Scan for the cell matching the given text and deliver its [X, Y] coordinate at center. 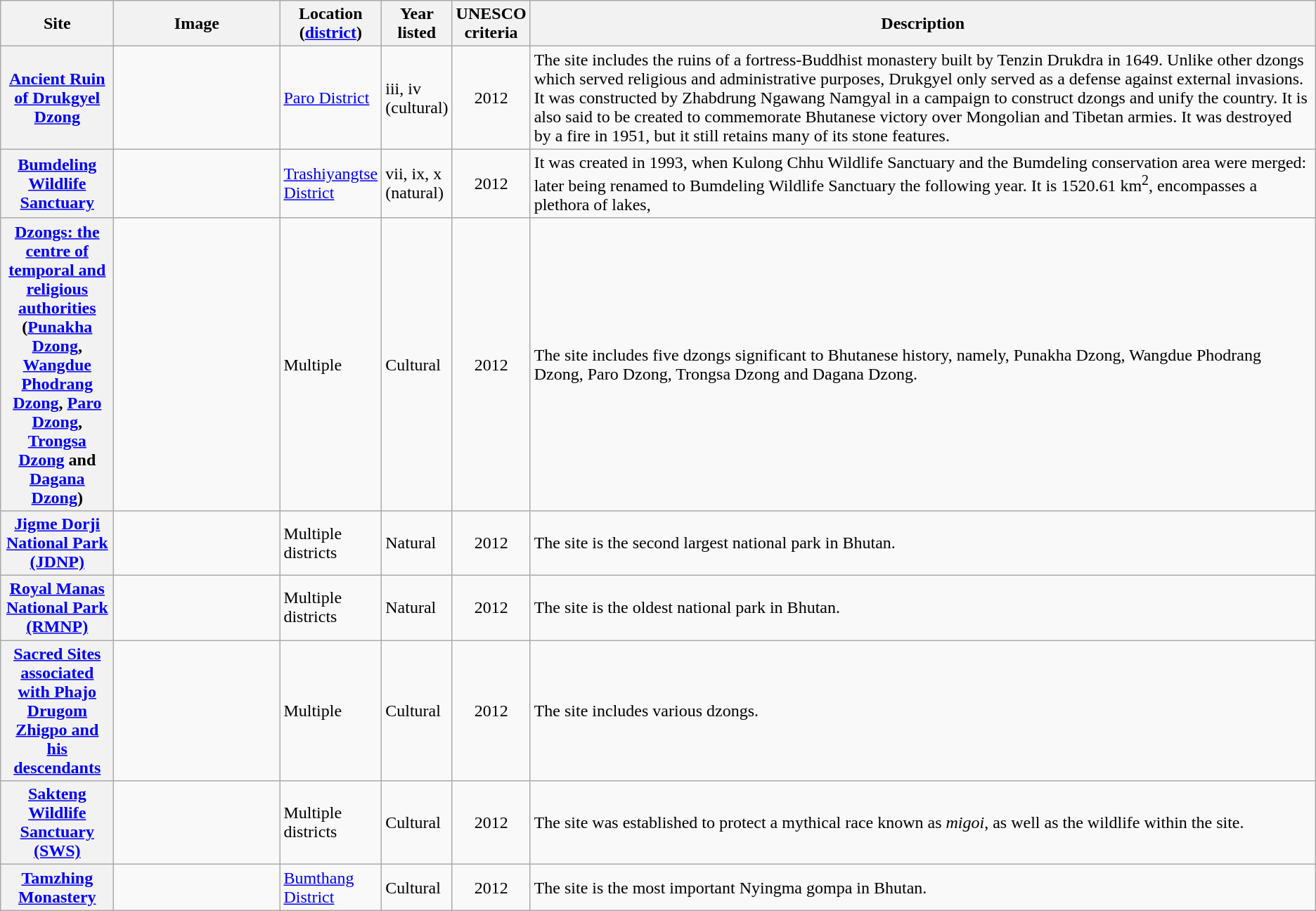
Location (district) [330, 24]
Image [197, 24]
Sakteng Wildlife Sanctuary (SWS) [58, 822]
iii, iv (cultural) [417, 98]
Sacred Sites associated with Phajo Drugom Zhigpo and his descendants [58, 711]
Site [58, 24]
The site was established to protect a mythical race known as migoi, as well as the wildlife within the site. [922, 822]
Tamzhing Monastery [58, 887]
Dzongs: the centre of temporal and religious authorities (Punakha Dzong, Wangdue Phodrang Dzong, Paro Dzong, Trongsa Dzong and Dagana Dzong) [58, 364]
The site includes various dzongs. [922, 711]
Ancient Ruin of Drukgyel Dzong [58, 98]
Bumdeling Wildlife Sanctuary [58, 184]
Description [922, 24]
Year listed [417, 24]
Paro District [330, 98]
Royal Manas National Park (RMNP) [58, 608]
UNESCO criteria [491, 24]
The site is the second largest national park in Bhutan. [922, 543]
vii, ix, x (natural) [417, 184]
Jigme Dorji National Park (JDNP) [58, 543]
Trashiyangtse District [330, 184]
The site is the most important Nyingma gompa in Bhutan. [922, 887]
The site is the oldest national park in Bhutan. [922, 608]
Bumthang District [330, 887]
